Output the [x, y] coordinate of the center of the cell containing the given text.  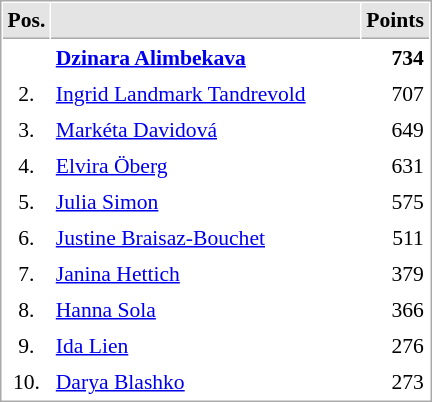
366 [396, 309]
5. [26, 201]
3. [26, 129]
575 [396, 201]
9. [26, 345]
707 [396, 93]
7. [26, 273]
2. [26, 93]
Justine Braisaz-Bouchet [206, 237]
276 [396, 345]
Julia Simon [206, 201]
273 [396, 381]
511 [396, 237]
649 [396, 129]
6. [26, 237]
734 [396, 57]
Markéta Davidová [206, 129]
8. [26, 309]
Dzinara Alimbekava [206, 57]
Pos. [26, 21]
Points [396, 21]
379 [396, 273]
631 [396, 165]
4. [26, 165]
Ida Lien [206, 345]
Ingrid Landmark Tandrevold [206, 93]
Janina Hettich [206, 273]
Darya Blashko [206, 381]
10. [26, 381]
Hanna Sola [206, 309]
Elvira Öberg [206, 165]
